Detect which cell encompasses the target text, then output its (X, Y) center coordinate. 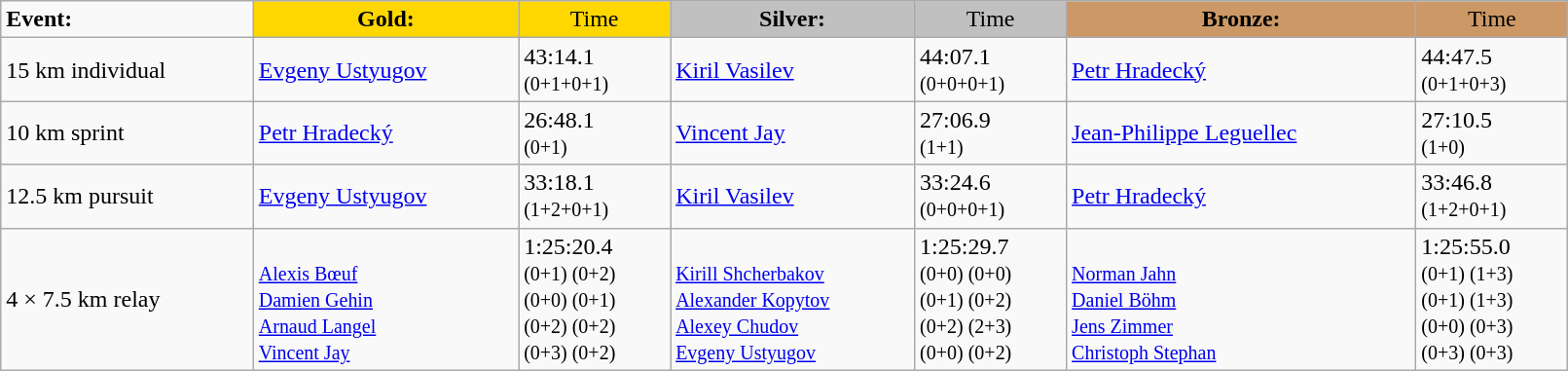
33:24.6(0+0+0+1) (991, 197)
1:25:29.7(0+0) (0+0)(0+1) (0+2) (0+2) (2+3)(0+0) (0+2) (991, 299)
Vincent Jay (792, 132)
33:18.1(1+2+0+1) (595, 197)
27:10.5(1+0) (1492, 132)
44:47.5(0+1+0+3) (1492, 70)
Event: (128, 19)
1:25:55.0(0+1) (1+3)(0+1) (1+3)(0+0) (0+3)(0+3) (0+3) (1492, 299)
Alexis BœufDamien GehinArnaud LangelVincent Jay (385, 299)
12.5 km pursuit (128, 197)
27:06.9(1+1) (991, 132)
26:48.1(0+1) (595, 132)
Norman JahnDaniel BöhmJens ZimmerChristoph Stephan (1242, 299)
Silver: (792, 19)
Gold: (385, 19)
44:07.1(0+0+0+1) (991, 70)
Bronze: (1242, 19)
4 × 7.5 km relay (128, 299)
43:14.1(0+1+0+1) (595, 70)
Jean-Philippe Leguellec (1242, 132)
Kirill ShcherbakovAlexander KopytovAlexey ChudovEvgeny Ustyugov (792, 299)
33:46.8(1+2+0+1) (1492, 197)
1:25:20.4 (0+1) (0+2)(0+0) (0+1)(0+2) (0+2)(0+3) (0+2) (595, 299)
15 km individual (128, 70)
10 km sprint (128, 132)
